Determine the (X, Y) coordinate at the center of the cell enclosing the given text.  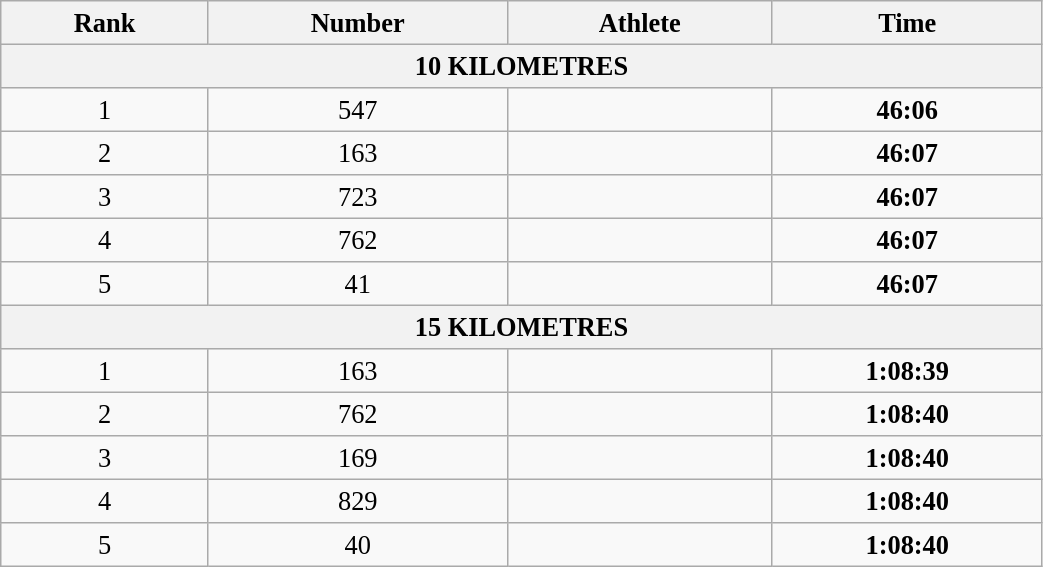
829 (358, 501)
Number (358, 22)
15 KILOMETRES (522, 327)
Time (907, 22)
Rank (105, 22)
1:08:39 (907, 371)
Athlete (640, 22)
169 (358, 458)
40 (358, 545)
46:06 (907, 109)
41 (358, 284)
547 (358, 109)
723 (358, 197)
10 KILOMETRES (522, 66)
